Return the (X, Y) coordinate for the center point of the cell that contains the specified text.  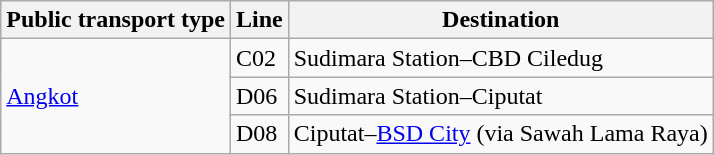
Line (259, 20)
Sudimara Station–CBD Ciledug (500, 58)
C02 (259, 58)
Angkot (116, 96)
D06 (259, 96)
Destination (500, 20)
Public transport type (116, 20)
D08 (259, 134)
Sudimara Station–Ciputat (500, 96)
Ciputat–BSD City (via Sawah Lama Raya) (500, 134)
